Determine the (x, y) coordinate at the center of the cell enclosing the given text.  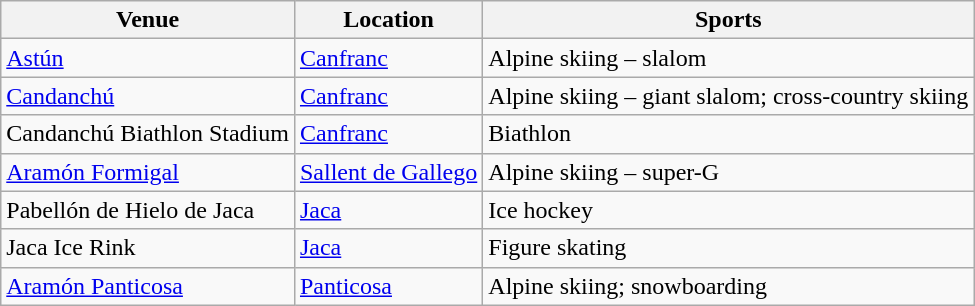
Pabellón de Hielo de Jaca (148, 210)
Candanchú Biathlon Stadium (148, 134)
Alpine skiing; snowboarding (728, 286)
Jaca Ice Rink (148, 248)
Aramón Formigal (148, 172)
Candanchú (148, 96)
Venue (148, 20)
Panticosa (388, 286)
Biathlon (728, 134)
Sports (728, 20)
Ice hockey (728, 210)
Sallent de Gallego (388, 172)
Astún (148, 58)
Aramón Panticosa (148, 286)
Alpine skiing – super-G (728, 172)
Location (388, 20)
Alpine skiing – giant slalom; cross-country skiing (728, 96)
Alpine skiing – slalom (728, 58)
Figure skating (728, 248)
